Capture the cell that displays the provided text and extract its (x, y) central coordinate. 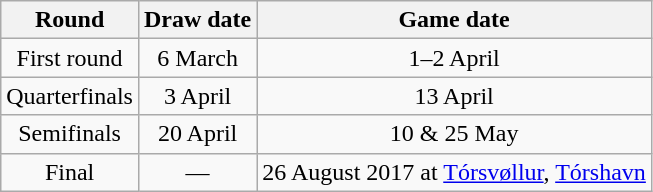
26 August 2017 at Tórsvøllur, Tórshavn (454, 172)
Final (70, 172)
Quarterfinals (70, 96)
— (197, 172)
3 April (197, 96)
Round (70, 20)
6 March (197, 58)
Semifinals (70, 134)
First round (70, 58)
10 & 25 May (454, 134)
Game date (454, 20)
13 April (454, 96)
20 April (197, 134)
1–2 April (454, 58)
Draw date (197, 20)
